Find where the given text appears and provide that cell's center as [x, y] coordinate. 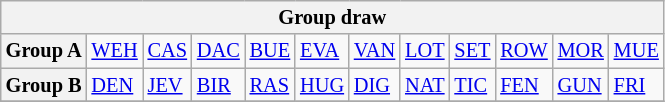
VAN [374, 51]
FRI [636, 85]
Group draw [332, 17]
BUE [270, 51]
Group B [44, 85]
JEV [168, 85]
WEH [115, 51]
HUG [322, 85]
SET [472, 51]
Group A [44, 51]
RAS [270, 85]
DAC [218, 51]
DIG [374, 85]
MOR [581, 51]
MUE [636, 51]
CAS [168, 51]
BIR [218, 85]
LOT [424, 51]
FEN [524, 85]
EVA [322, 51]
GUN [581, 85]
NAT [424, 85]
TIC [472, 85]
DEN [115, 85]
ROW [524, 51]
